Identify which cell holds the provided text, then report its (x, y) central coordinate. 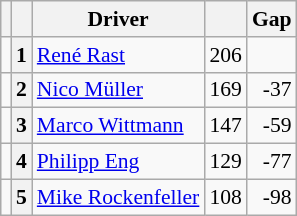
-77 (272, 162)
Mike Rockenfeller (118, 197)
2 (22, 90)
1 (22, 55)
Philipp Eng (118, 162)
Nico Müller (118, 90)
-59 (272, 126)
René Rast (118, 55)
3 (22, 126)
Driver (118, 19)
5 (22, 197)
108 (226, 197)
129 (226, 162)
-37 (272, 90)
147 (226, 126)
Marco Wittmann (118, 126)
206 (226, 55)
-98 (272, 197)
Gap (272, 19)
4 (22, 162)
169 (226, 90)
